Determine the (x, y) coordinate at the center of the cell enclosing the given text.  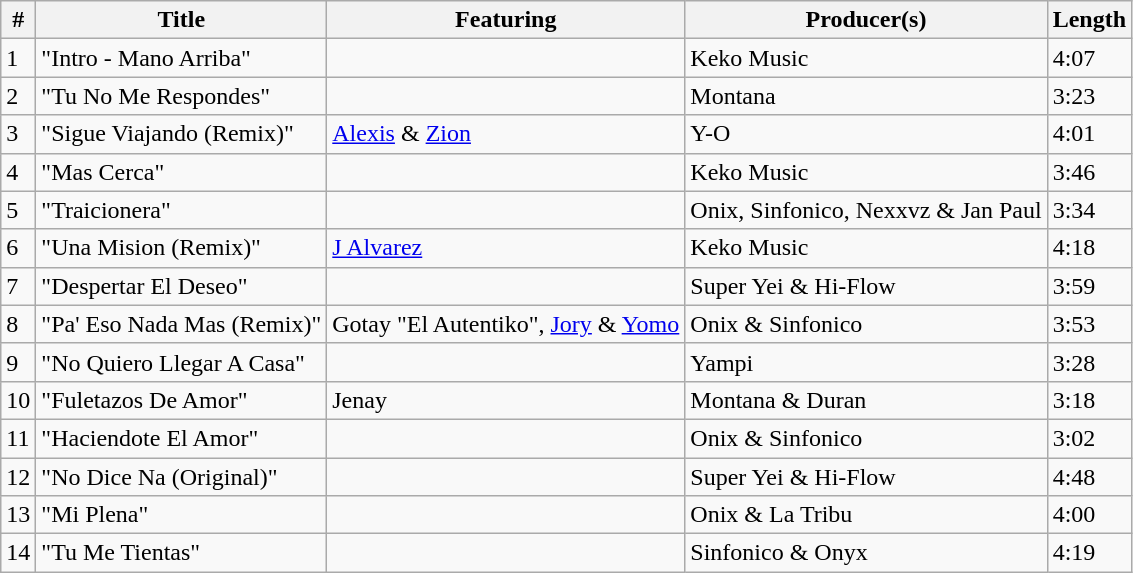
4:07 (1089, 58)
Alexis & Zion (506, 134)
Y-O (866, 134)
"Una Mision (Remix)" (182, 248)
# (18, 20)
Length (1089, 20)
Producer(s) (866, 20)
6 (18, 248)
Title (182, 20)
3:59 (1089, 286)
7 (18, 286)
3:18 (1089, 400)
3:46 (1089, 172)
"No Quiero Llegar A Casa" (182, 362)
"Mi Plena" (182, 515)
"Fuletazos De Amor" (182, 400)
14 (18, 553)
4:01 (1089, 134)
4:48 (1089, 477)
1 (18, 58)
J Alvarez (506, 248)
Yampi (866, 362)
"Intro - Mano Arriba" (182, 58)
2 (18, 96)
5 (18, 210)
3 (18, 134)
3:02 (1089, 438)
Featuring (506, 20)
13 (18, 515)
Onix & La Tribu (866, 515)
"No Dice Na (Original)" (182, 477)
Sinfonico & Onyx (866, 553)
4:19 (1089, 553)
"Mas Cerca" (182, 172)
10 (18, 400)
11 (18, 438)
4:00 (1089, 515)
3:23 (1089, 96)
Onix, Sinfonico, Nexxvz & Jan Paul (866, 210)
"Traicionera" (182, 210)
"Despertar El Deseo" (182, 286)
"Tu Me Tientas" (182, 553)
4:18 (1089, 248)
Jenay (506, 400)
"Haciendote El Amor" (182, 438)
3:28 (1089, 362)
Gotay "El Autentiko", Jory & Yomo (506, 324)
"Pa' Eso Nada Mas (Remix)" (182, 324)
8 (18, 324)
"Tu No Me Respondes" (182, 96)
3:53 (1089, 324)
"Sigue Viajando (Remix)" (182, 134)
Montana & Duran (866, 400)
12 (18, 477)
3:34 (1089, 210)
Montana (866, 96)
9 (18, 362)
4 (18, 172)
